Detect which cell encompasses the target text, then output its [X, Y] center coordinate. 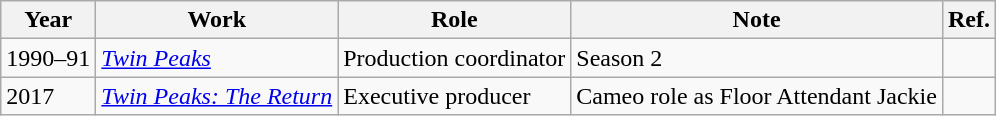
Work [217, 20]
1990–91 [48, 58]
Twin Peaks: The Return [217, 96]
Production coordinator [454, 58]
Note [757, 20]
2017 [48, 96]
Ref. [968, 20]
Cameo role as Floor Attendant Jackie [757, 96]
Role [454, 20]
Year [48, 20]
Twin Peaks [217, 58]
Season 2 [757, 58]
Executive producer [454, 96]
